Find where the given text appears and provide that cell's center as [x, y] coordinate. 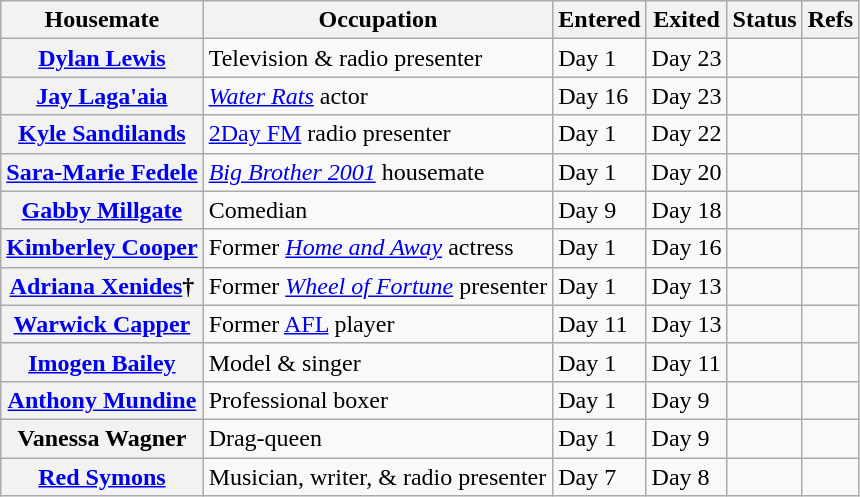
Dylan Lewis [102, 58]
Day 20 [686, 172]
Warwick Capper [102, 324]
Kyle Sandilands [102, 134]
Day 7 [600, 477]
Refs [830, 20]
Day 22 [686, 134]
Exited [686, 20]
Gabby Millgate [102, 210]
Comedian [378, 210]
Former Home and Away actress [378, 248]
Occupation [378, 20]
Former AFL player [378, 324]
Imogen Bailey [102, 362]
Day 18 [686, 210]
Adriana Xenides† [102, 286]
Television & radio presenter [378, 58]
2Day FM radio presenter [378, 134]
Drag-queen [378, 438]
Big Brother 2001 housemate [378, 172]
Professional boxer [378, 400]
Model & singer [378, 362]
Kimberley Cooper [102, 248]
Former Wheel of Fortune presenter [378, 286]
Water Rats actor [378, 96]
Musician, writer, & radio presenter [378, 477]
Day 8 [686, 477]
Status [764, 20]
Jay Laga'aia [102, 96]
Sara-Marie Fedele [102, 172]
Anthony Mundine [102, 400]
Housemate [102, 20]
Vanessa Wagner [102, 438]
Entered [600, 20]
Red Symons [102, 477]
